Capture the cell that displays the provided text and extract its (X, Y) central coordinate. 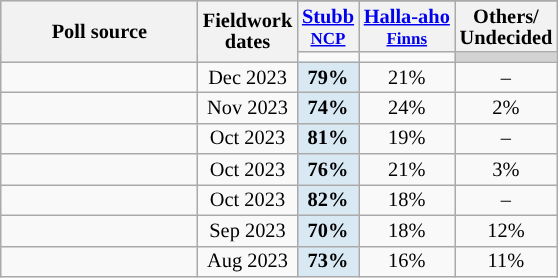
3% (506, 170)
73% (328, 262)
Nov 2023 (248, 108)
76% (328, 170)
Fieldworkdates (248, 30)
24% (407, 108)
Others/Undecided (506, 26)
79% (328, 78)
19% (407, 138)
Sep 2023 (248, 230)
2% (506, 108)
Poll source (100, 30)
16% (407, 262)
74% (328, 108)
Halla-ahoFinns (407, 26)
82% (328, 200)
70% (328, 230)
StubbNCP (328, 26)
11% (506, 262)
Dec 2023 (248, 78)
Aug 2023 (248, 262)
12% (506, 230)
81% (328, 138)
